Detect which cell encompasses the target text, then output its (X, Y) center coordinate. 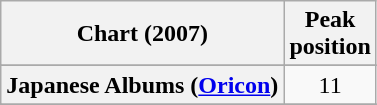
Japanese Albums (Oricon) (142, 85)
11 (330, 85)
Peak position (330, 34)
Chart (2007) (142, 34)
